Search for the cell housing the specified text and yield its (X, Y) center coordinate. 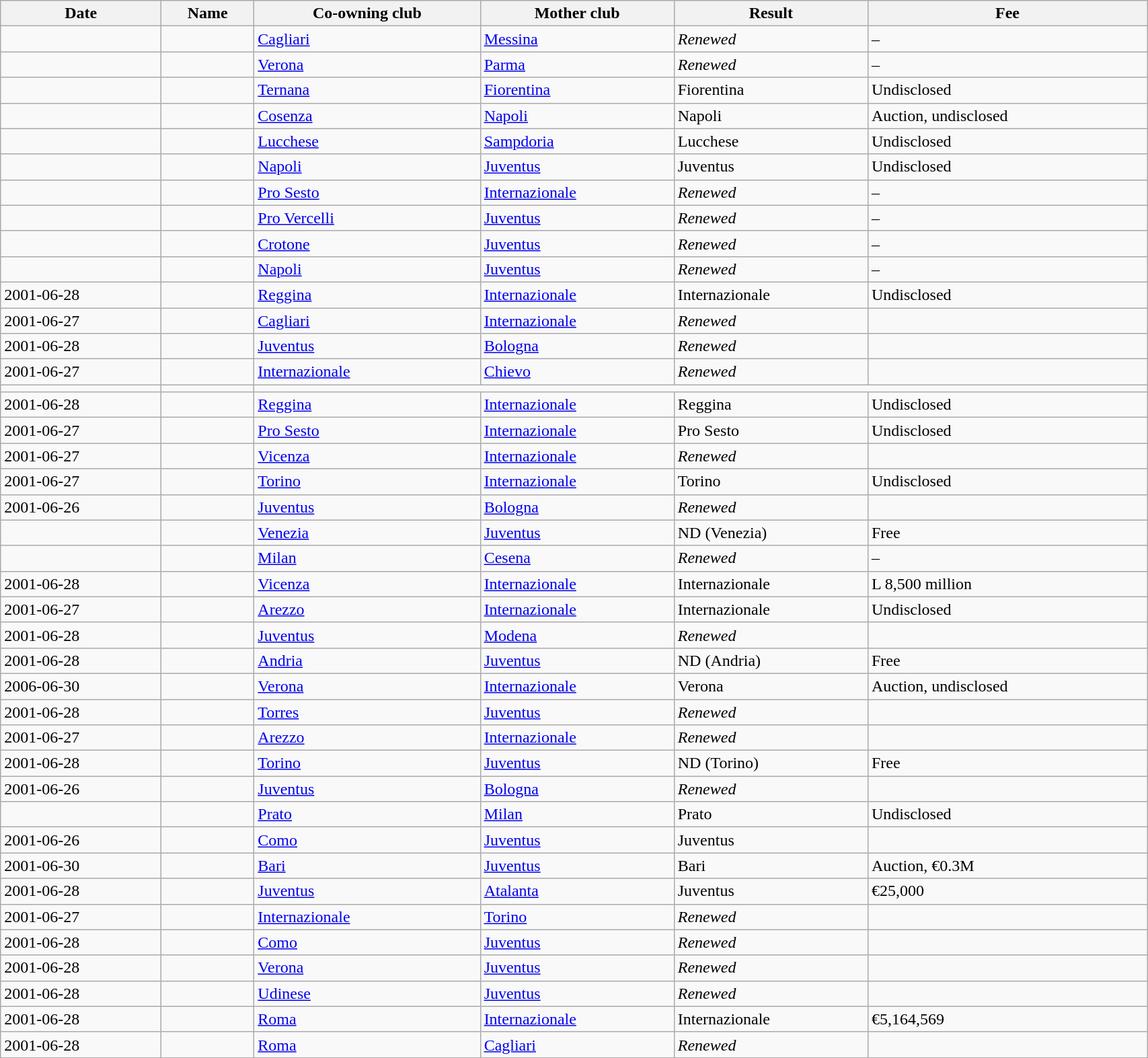
Date (81, 13)
Atalanta (577, 891)
€5,164,569 (1007, 1019)
Parma (577, 65)
Pro Vercelli (367, 218)
€25,000 (1007, 891)
2006-06-30 (81, 686)
Name (208, 13)
Sampdoria (577, 141)
Chievo (577, 372)
ND (Andria) (771, 660)
Torres (367, 712)
2001-06-30 (81, 866)
Co-owning club (367, 13)
Mother club (577, 13)
Auction, €0.3M (1007, 866)
ND (Venezia) (771, 533)
Result (771, 13)
Venezia (367, 533)
Udinese (367, 993)
Cesena (577, 558)
Fee (1007, 13)
Modena (577, 635)
ND (Torino) (771, 763)
Cosenza (367, 116)
Ternana (367, 90)
Andria (367, 660)
Crotone (367, 243)
L 8,500 million (1007, 584)
Messina (577, 39)
